Detect which cell encompasses the target text, then output its [x, y] center coordinate. 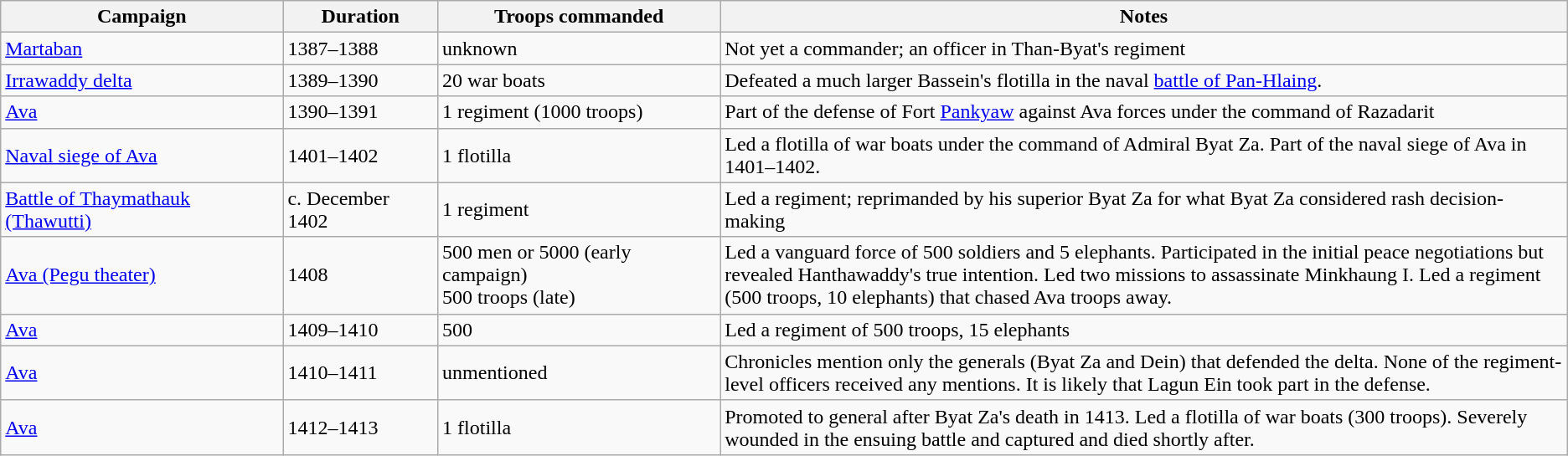
Not yet a commander; an officer in Than-Byat's regiment [1144, 49]
Led a flotilla of war boats under the command of Admiral Byat Za. Part of the naval siege of Ava in 1401–1402. [1144, 156]
1410–1411 [360, 373]
Duration [360, 17]
20 war boats [580, 80]
Troops commanded [580, 17]
1 regiment (1000 troops) [580, 112]
1409–1410 [360, 330]
Led a regiment of 500 troops, 15 elephants [1144, 330]
1408 [360, 275]
Defeated a much larger Bassein's flotilla in the naval battle of Pan-Hlaing. [1144, 80]
Ava (Pegu theater) [142, 275]
Martaban [142, 49]
c. December 1402 [360, 209]
Battle of Thaymathauk (Thawutti) [142, 209]
1390–1391 [360, 112]
500 [580, 330]
Campaign [142, 17]
unmentioned [580, 373]
Irrawaddy delta [142, 80]
500 men or 5000 (early campaign) 500 troops (late) [580, 275]
Naval siege of Ava [142, 156]
1387–1388 [360, 49]
Notes [1144, 17]
1412–1413 [360, 427]
1 regiment [580, 209]
1401–1402 [360, 156]
Led a regiment; reprimanded by his superior Byat Za for what Byat Za considered rash decision-making [1144, 209]
unknown [580, 49]
1389–1390 [360, 80]
Part of the defense of Fort Pankyaw against Ava forces under the command of Razadarit [1144, 112]
